Output the (x, y) coordinate of the center of the cell containing the given text.  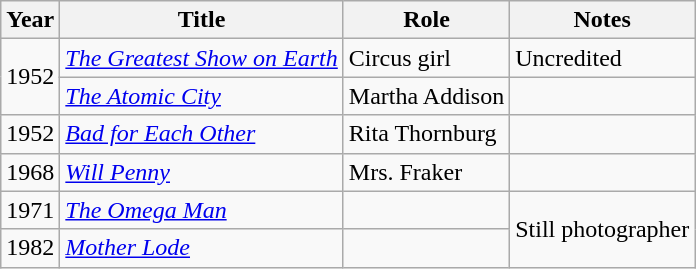
Notes (602, 20)
Mrs. Fraker (426, 172)
Mother Lode (202, 248)
1982 (30, 248)
Bad for Each Other (202, 134)
1971 (30, 210)
Martha Addison (426, 96)
Rita Thornburg (426, 134)
Uncredited (602, 58)
Year (30, 20)
The Greatest Show on Earth (202, 58)
The Omega Man (202, 210)
Role (426, 20)
1968 (30, 172)
The Atomic City (202, 96)
Circus girl (426, 58)
Title (202, 20)
Still photographer (602, 229)
Will Penny (202, 172)
